For the text-containing cell, return its midpoint in [x, y] coordinate format. 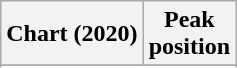
Chart (2020) [72, 34]
Peakposition [189, 34]
